Pinpoint the cell where the given text exists, returning its (x, y) midpoint coordinate. 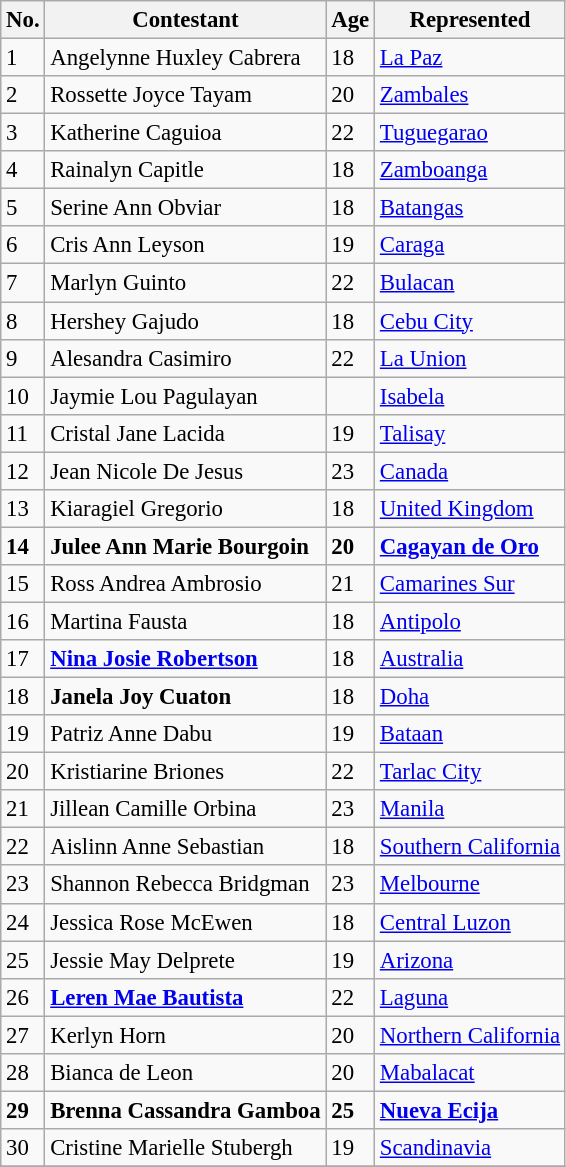
11 (23, 433)
Northern California (470, 1035)
30 (23, 1148)
Antipolo (470, 621)
Kerlyn Horn (186, 1035)
Age (350, 20)
27 (23, 1035)
16 (23, 621)
Angelynne Huxley Cabrera (186, 58)
Nina Josie Robertson (186, 659)
Mabalacat (470, 1073)
Cagayan de Oro (470, 546)
No. (23, 20)
3 (23, 133)
Jaymie Lou Pagulayan (186, 396)
14 (23, 546)
Caraga (470, 245)
La Union (470, 358)
Southern California (470, 847)
La Paz (470, 58)
Laguna (470, 997)
Marlyn Guinto (186, 283)
Bataan (470, 734)
Melbourne (470, 885)
29 (23, 1110)
Patriz Anne Dabu (186, 734)
Hershey Gajudo (186, 321)
Canada (470, 471)
Cristal Jane Lacida (186, 433)
Leren Mae Bautista (186, 997)
1 (23, 58)
8 (23, 321)
Aislinn Anne Sebastian (186, 847)
15 (23, 584)
Isabela (470, 396)
Rainalyn Capitle (186, 170)
4 (23, 170)
24 (23, 922)
Janela Joy Cuaton (186, 697)
Cebu City (470, 321)
Jean Nicole De Jesus (186, 471)
10 (23, 396)
Contestant (186, 20)
Batangas (470, 208)
Zamboanga (470, 170)
Katherine Caguioa (186, 133)
6 (23, 245)
Cristine Marielle Stubergh (186, 1148)
Jillean Camille Orbina (186, 809)
13 (23, 509)
Bianca de Leon (186, 1073)
Kiaragiel Gregorio (186, 509)
Tarlac City (470, 772)
Zambales (470, 95)
Manila (470, 809)
Nueva Ecija (470, 1110)
Alesandra Casimiro (186, 358)
Jessica Rose McEwen (186, 922)
United Kingdom (470, 509)
26 (23, 997)
12 (23, 471)
Talisay (470, 433)
5 (23, 208)
Arizona (470, 960)
Bulacan (470, 283)
Cris Ann Leyson (186, 245)
7 (23, 283)
Australia (470, 659)
Scandinavia (470, 1148)
Rossette Joyce Tayam (186, 95)
Serine Ann Obviar (186, 208)
Camarines Sur (470, 584)
Kristiarine Briones (186, 772)
28 (23, 1073)
Brenna Cassandra Gamboa (186, 1110)
Tuguegarao (470, 133)
Julee Ann Marie Bourgoin (186, 546)
Central Luzon (470, 922)
Represented (470, 20)
Shannon Rebecca Bridgman (186, 885)
9 (23, 358)
Doha (470, 697)
2 (23, 95)
Jessie May Delprete (186, 960)
17 (23, 659)
Ross Andrea Ambrosio (186, 584)
Martina Fausta (186, 621)
